Locate the cell with the specified text and output its (x, y) center coordinate. 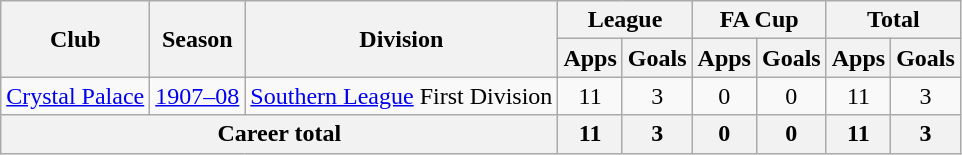
Division (402, 39)
Southern League First Division (402, 96)
League (625, 20)
Season (198, 39)
FA Cup (759, 20)
Club (76, 39)
Career total (280, 134)
Crystal Palace (76, 96)
Total (893, 20)
1907–08 (198, 96)
